Scan for the cell matching the given text and deliver its [x, y] coordinate at center. 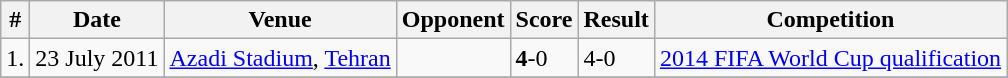
Opponent [453, 20]
Result [616, 20]
Date [97, 20]
Competition [830, 20]
# [16, 20]
Azadi Stadium, Tehran [280, 58]
Score [544, 20]
1. [16, 58]
23 July 2011 [97, 58]
Venue [280, 20]
2014 FIFA World Cup qualification [830, 58]
